For the text-containing cell, return its midpoint in (X, Y) coordinate format. 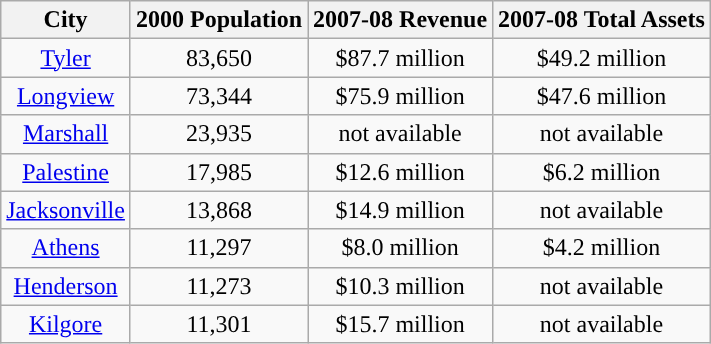
$47.6 million (602, 96)
2007-08 Total Assets (602, 20)
Tyler (66, 58)
$14.9 million (400, 210)
73,344 (218, 96)
83,650 (218, 58)
Jacksonville (66, 210)
$4.2 million (602, 248)
23,935 (218, 134)
$8.0 million (400, 248)
Longview (66, 96)
11,297 (218, 248)
$87.7 million (400, 58)
11,273 (218, 286)
$12.6 million (400, 172)
$6.2 million (602, 172)
$75.9 million (400, 96)
2000 Population (218, 20)
11,301 (218, 324)
$10.3 million (400, 286)
Marshall (66, 134)
Henderson (66, 286)
$15.7 million (400, 324)
Kilgore (66, 324)
City (66, 20)
Athens (66, 248)
2007-08 Revenue (400, 20)
13,868 (218, 210)
$49.2 million (602, 58)
Palestine (66, 172)
17,985 (218, 172)
